For the text-containing cell, return its midpoint in (x, y) coordinate format. 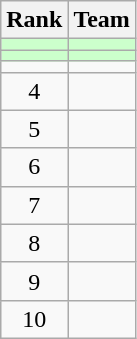
6 (34, 167)
10 (34, 319)
4 (34, 91)
7 (34, 205)
8 (34, 243)
5 (34, 129)
Rank (34, 20)
9 (34, 281)
Team (102, 20)
